Locate the cell with the specified text and output its [X, Y] center coordinate. 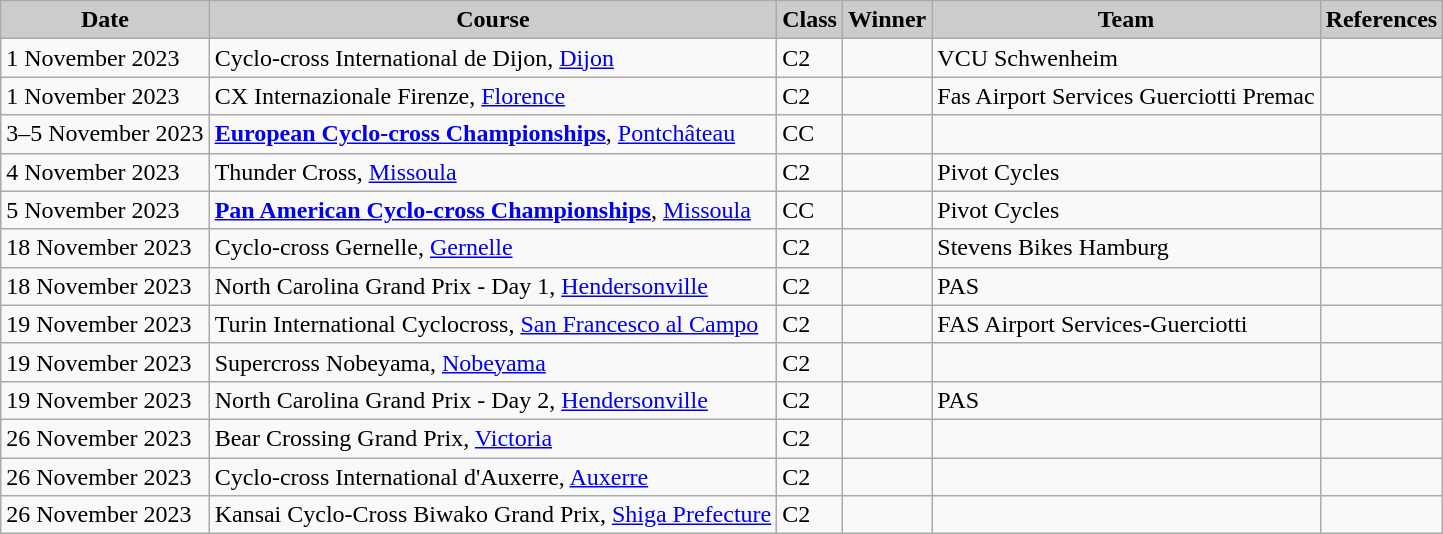
Winner [886, 20]
North Carolina Grand Prix - Day 2, Hendersonville [493, 400]
Turin International Cyclocross, San Francesco al Campo [493, 324]
Course [493, 20]
Bear Crossing Grand Prix, Victoria [493, 438]
3–5 November 2023 [105, 134]
European Cyclo-cross Championships, Pontchâteau [493, 134]
Supercross Nobeyama, Nobeyama [493, 362]
Cyclo-cross International d'Auxerre, Auxerre [493, 477]
FAS Airport Services-Guerciotti [1126, 324]
Date [105, 20]
4 November 2023 [105, 172]
References [1382, 20]
Cyclo-cross Gernelle, Gernelle [493, 248]
Kansai Cyclo-Cross Biwako Grand Prix, Shiga Prefecture [493, 515]
Team [1126, 20]
Fas Airport Services Guerciotti Premac [1126, 96]
Pan American Cyclo-cross Championships, Missoula [493, 210]
CX Internazionale Firenze, Florence [493, 96]
5 November 2023 [105, 210]
Class [810, 20]
Cyclo-cross International de Dijon, Dijon [493, 58]
North Carolina Grand Prix - Day 1, Hendersonville [493, 286]
Thunder Cross, Missoula [493, 172]
Stevens Bikes Hamburg [1126, 248]
VCU Schwenheim [1126, 58]
